Extract the [X, Y] coordinate from the center of the cell holding the provided text.  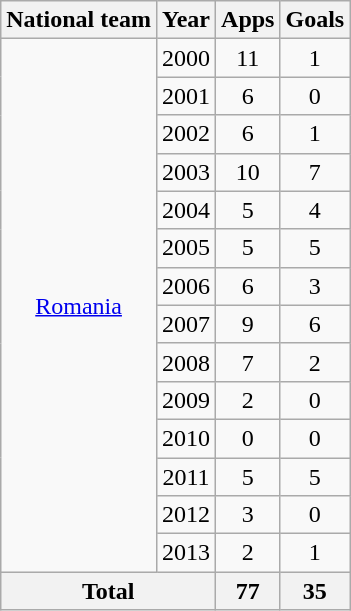
2011 [186, 477]
2002 [186, 134]
4 [315, 210]
77 [248, 591]
Total [108, 591]
2007 [186, 324]
Romania [79, 306]
Year [186, 20]
2012 [186, 515]
2009 [186, 400]
2013 [186, 553]
11 [248, 58]
2000 [186, 58]
35 [315, 591]
2001 [186, 96]
Apps [248, 20]
National team [79, 20]
10 [248, 172]
2003 [186, 172]
9 [248, 324]
2006 [186, 286]
2004 [186, 210]
Goals [315, 20]
2008 [186, 362]
2010 [186, 438]
2005 [186, 248]
